From the cell containing the given text, extract its center point as [X, Y] coordinate. 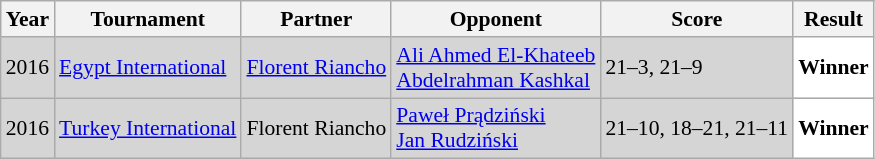
Tournament [148, 19]
Opponent [496, 19]
Result [834, 19]
Ali Ahmed El-Khateeb Abdelrahman Kashkal [496, 68]
Turkey International [148, 128]
Paweł Prądziński Jan Rudziński [496, 128]
Year [28, 19]
Partner [316, 19]
Egypt International [148, 68]
Score [696, 19]
21–10, 18–21, 21–11 [696, 128]
21–3, 21–9 [696, 68]
